Pinpoint the cell where the given text exists, returning its (x, y) midpoint coordinate. 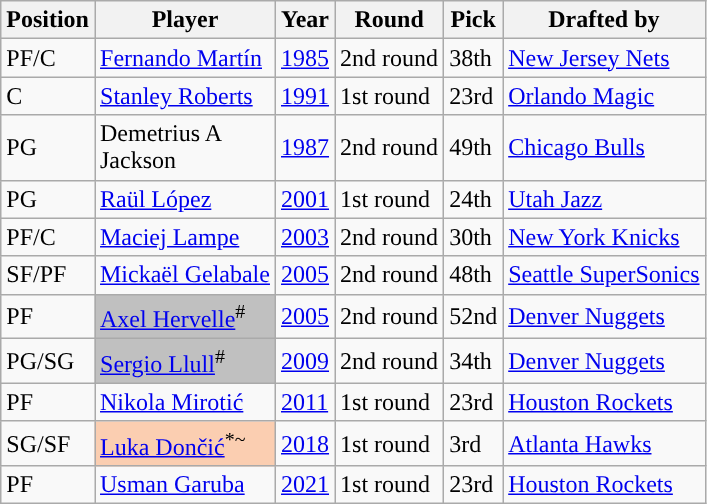
1991 (304, 96)
Round (390, 20)
48th (474, 275)
Position (48, 20)
Drafted by (604, 20)
SG/SF (48, 444)
Year (304, 20)
1987 (304, 148)
Pick (474, 20)
2003 (304, 237)
Orlando Magic (604, 96)
New York Knicks (604, 237)
Chicago Bulls (604, 148)
Utah Jazz (604, 199)
30th (474, 237)
2001 (304, 199)
Demetrius AJackson (184, 148)
Raül López (184, 199)
Mickaël Gelabale (184, 275)
2011 (304, 402)
2021 (304, 485)
Axel Hervelle# (184, 316)
Stanley Roberts (184, 96)
PG/SG (48, 362)
Atlanta Hawks (604, 444)
Player (184, 20)
Maciej Lampe (184, 237)
Sergio Llull# (184, 362)
38th (474, 58)
Usman Garuba (184, 485)
52nd (474, 316)
C (48, 96)
1985 (304, 58)
49th (474, 148)
34th (474, 362)
2009 (304, 362)
2018 (304, 444)
SF/PF (48, 275)
24th (474, 199)
3rd (474, 444)
New Jersey Nets (604, 58)
Fernando Martín (184, 58)
Seattle SuperSonics (604, 275)
Nikola Mirotić (184, 402)
Luka Dončić*~ (184, 444)
